Output the (X, Y) coordinate of the center of the cell containing the given text.  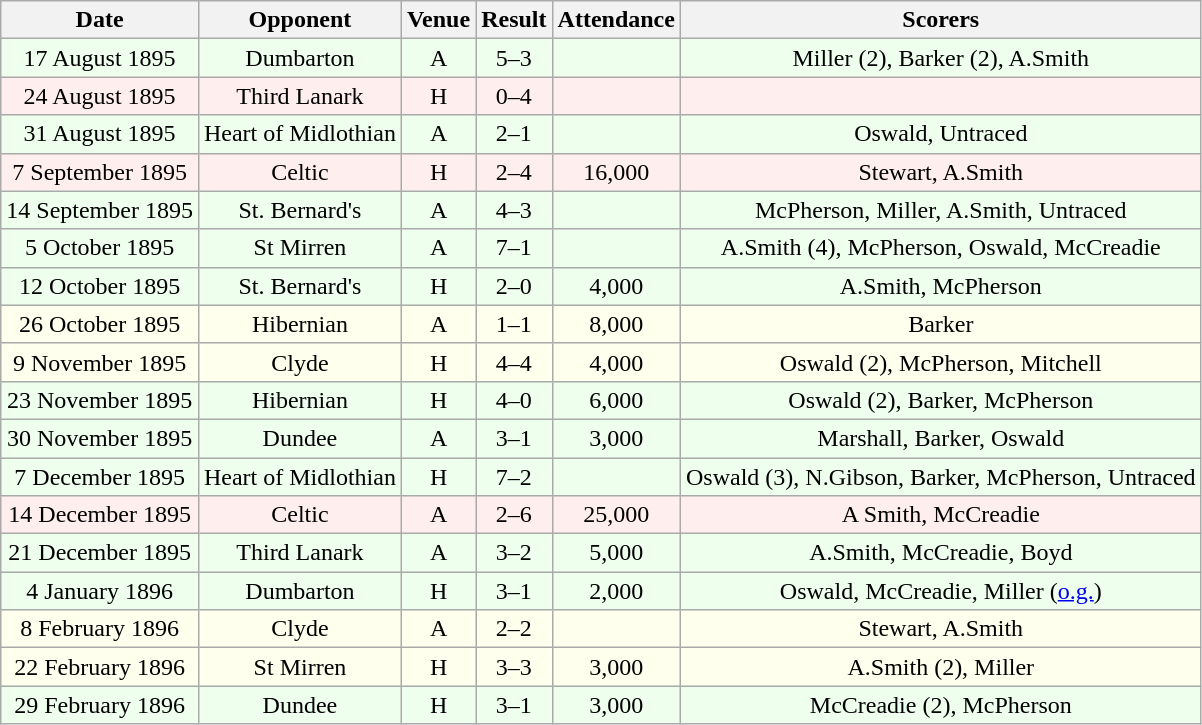
26 October 1895 (100, 324)
5 October 1895 (100, 248)
Oswald (2), McPherson, Mitchell (940, 362)
12 October 1895 (100, 286)
22 February 1896 (100, 667)
7–2 (514, 477)
24 August 1895 (100, 96)
A.Smith (4), McPherson, Oswald, McCreadie (940, 248)
Oswald (3), N.Gibson, Barker, McPherson, Untraced (940, 477)
Oswald (2), Barker, McPherson (940, 400)
McPherson, Miller, A.Smith, Untraced (940, 210)
9 November 1895 (100, 362)
29 February 1896 (100, 705)
Marshall, Barker, Oswald (940, 438)
Scorers (940, 20)
2–1 (514, 134)
A.Smith (2), Miller (940, 667)
Venue (438, 20)
2–0 (514, 286)
Opponent (300, 20)
14 December 1895 (100, 515)
0–4 (514, 96)
McCreadie (2), McPherson (940, 705)
21 December 1895 (100, 553)
Attendance (616, 20)
5–3 (514, 58)
7 December 1895 (100, 477)
2–2 (514, 629)
30 November 1895 (100, 438)
23 November 1895 (100, 400)
25,000 (616, 515)
4 January 1896 (100, 591)
A.Smith, McCreadie, Boyd (940, 553)
4–0 (514, 400)
4–4 (514, 362)
7–1 (514, 248)
A.Smith, McPherson (940, 286)
3–2 (514, 553)
31 August 1895 (100, 134)
Oswald, Untraced (940, 134)
17 August 1895 (100, 58)
Miller (2), Barker (2), A.Smith (940, 58)
3–3 (514, 667)
2,000 (616, 591)
2–6 (514, 515)
Oswald, McCreadie, Miller (o.g.) (940, 591)
8 February 1896 (100, 629)
14 September 1895 (100, 210)
1–1 (514, 324)
8,000 (616, 324)
16,000 (616, 172)
Barker (940, 324)
5,000 (616, 553)
Result (514, 20)
2–4 (514, 172)
6,000 (616, 400)
4–3 (514, 210)
A Smith, McCreadie (940, 515)
7 September 1895 (100, 172)
Date (100, 20)
